Detect which cell encompasses the target text, then output its [X, Y] center coordinate. 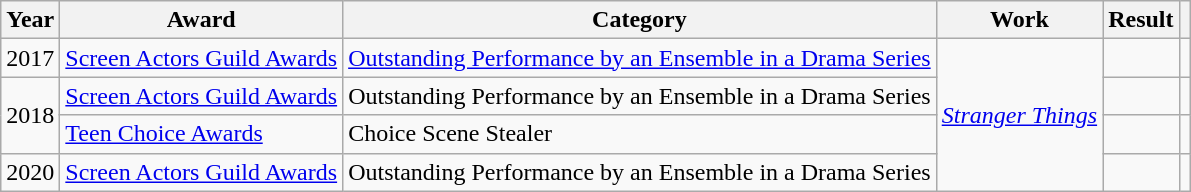
Work [1019, 20]
Stranger Things [1019, 115]
2018 [30, 115]
2017 [30, 58]
Choice Scene Stealer [640, 134]
Year [30, 20]
Result [1141, 20]
Teen Choice Awards [202, 134]
Award [202, 20]
2020 [30, 172]
Category [640, 20]
